Find where the given text appears and provide that cell's center as (x, y) coordinate. 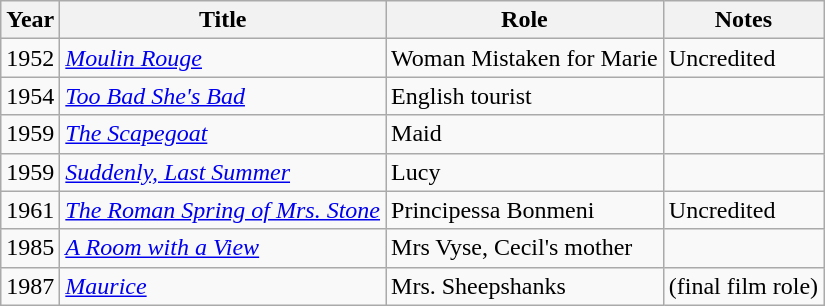
(final film role) (743, 286)
Mrs. Sheepshanks (525, 286)
Year (30, 20)
The Roman Spring of Mrs. Stone (223, 210)
1961 (30, 210)
Notes (743, 20)
1985 (30, 248)
Principessa Bonmeni (525, 210)
1954 (30, 96)
A Room with a View (223, 248)
The Scapegoat (223, 134)
Suddenly, Last Summer (223, 172)
Title (223, 20)
Mrs Vyse, Cecil's mother (525, 248)
Role (525, 20)
1987 (30, 286)
Too Bad She's Bad (223, 96)
1952 (30, 58)
Maid (525, 134)
Moulin Rouge (223, 58)
English tourist (525, 96)
Woman Mistaken for Marie (525, 58)
Lucy (525, 172)
Maurice (223, 286)
